From the cell containing the given text, extract its center point as (x, y) coordinate. 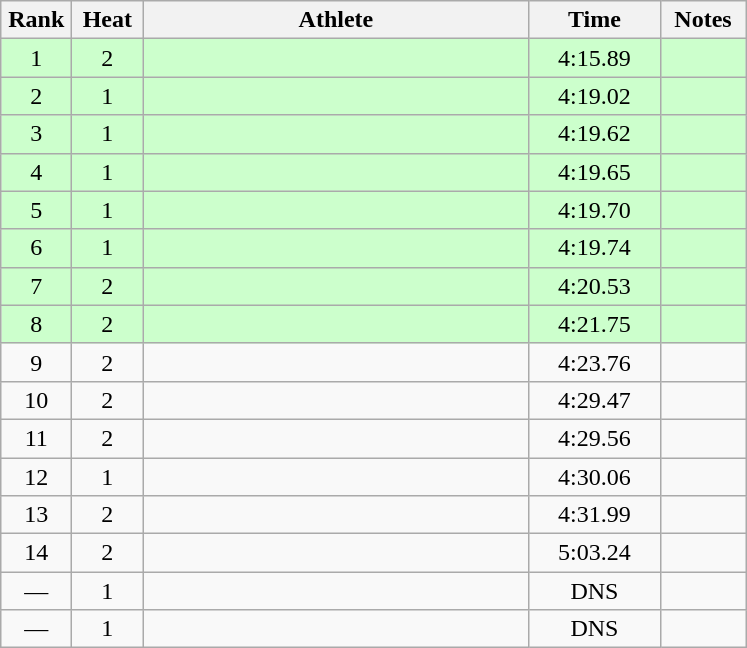
4:19.62 (594, 134)
9 (36, 362)
4:19.02 (594, 96)
4:19.74 (594, 248)
4:19.65 (594, 172)
4:29.56 (594, 438)
Time (594, 20)
Notes (703, 20)
Heat (108, 20)
14 (36, 553)
8 (36, 324)
13 (36, 515)
5:03.24 (594, 553)
4:31.99 (594, 515)
11 (36, 438)
10 (36, 400)
4:15.89 (594, 58)
7 (36, 286)
5 (36, 210)
4:19.70 (594, 210)
Rank (36, 20)
4:21.75 (594, 324)
3 (36, 134)
4:20.53 (594, 286)
4:23.76 (594, 362)
Athlete (336, 20)
4 (36, 172)
6 (36, 248)
4:29.47 (594, 400)
4:30.06 (594, 477)
12 (36, 477)
